Pinpoint the cell where the given text exists, returning its [x, y] midpoint coordinate. 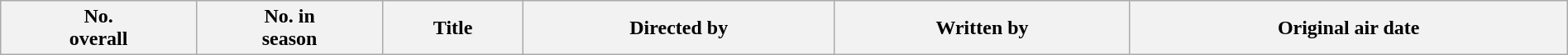
No. inseason [289, 28]
No.overall [99, 28]
Written by [982, 28]
Directed by [678, 28]
Title [453, 28]
Original air date [1348, 28]
